Return [x, y] of the center of cell containing provided text 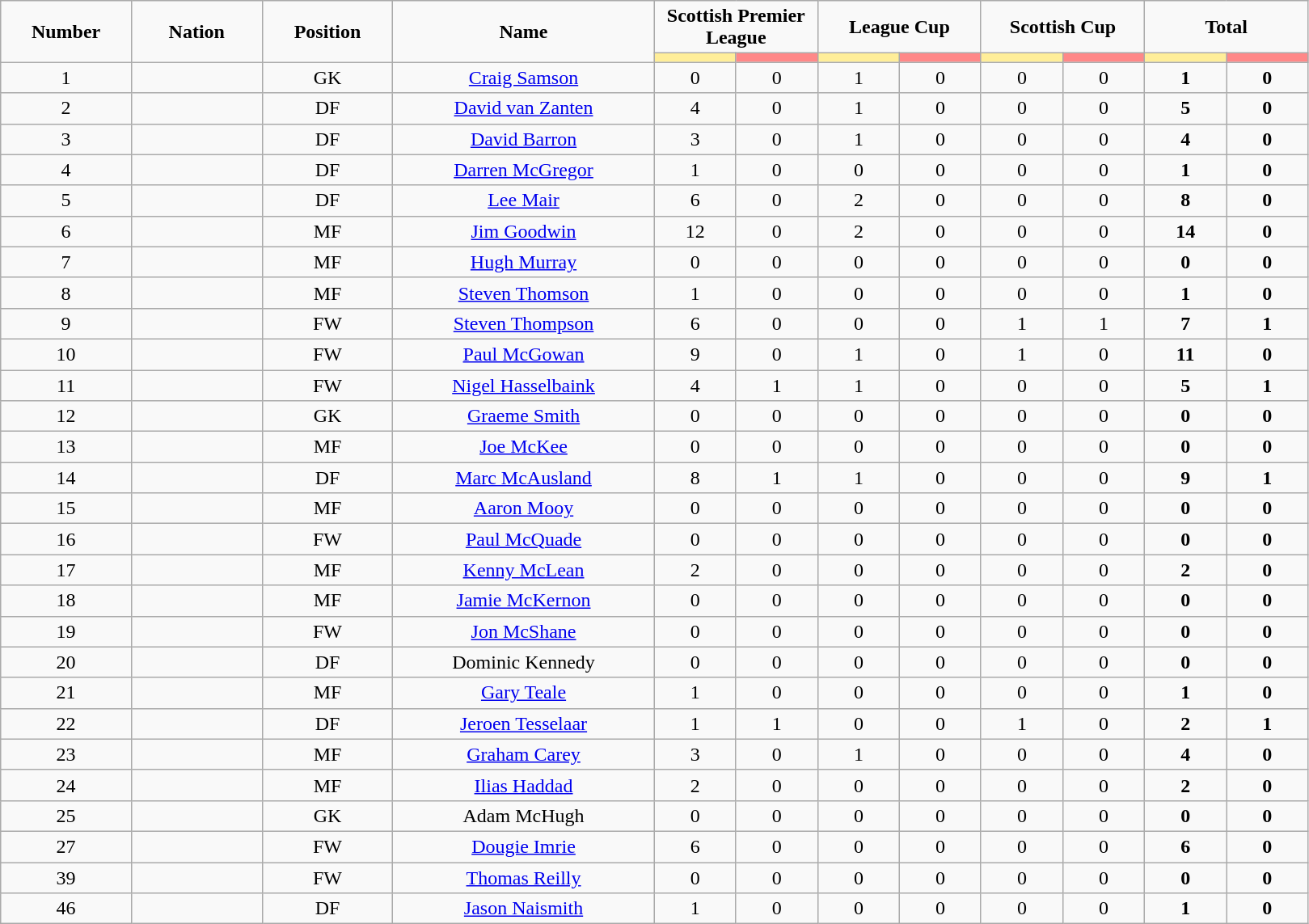
Jim Goodwin [524, 231]
Gary Teale [524, 693]
39 [66, 877]
Nation [196, 32]
Name [524, 32]
10 [66, 354]
League Cup [899, 27]
Graham Carey [524, 754]
Marc McAusland [524, 478]
Dominic Kennedy [524, 662]
Darren McGregor [524, 170]
Scottish Premier League [736, 27]
Hugh Murray [524, 262]
David Barron [524, 139]
Lee Mair [524, 200]
Number [66, 32]
Adam McHugh [524, 816]
15 [66, 508]
Jamie McKernon [524, 601]
Dougie Imrie [524, 846]
46 [66, 909]
Jon McShane [524, 631]
20 [66, 662]
Craig Samson [524, 78]
18 [66, 601]
Paul McQuade [524, 539]
Joe McKee [524, 447]
Jason Naismith [524, 909]
Position [327, 32]
24 [66, 785]
27 [66, 846]
Ilias Haddad [524, 785]
Kenny McLean [524, 570]
25 [66, 816]
Graeme Smith [524, 416]
Total [1227, 27]
Aaron Mooy [524, 508]
Paul McGowan [524, 354]
Nigel Hasselbaink [524, 386]
16 [66, 539]
17 [66, 570]
21 [66, 693]
David van Zanten [524, 108]
23 [66, 754]
Steven Thomson [524, 293]
Thomas Reilly [524, 877]
13 [66, 447]
19 [66, 631]
Steven Thompson [524, 323]
Scottish Cup [1062, 27]
22 [66, 724]
Jeroen Tesselaar [524, 724]
